Find where the given text appears and provide that cell's center as (x, y) coordinate. 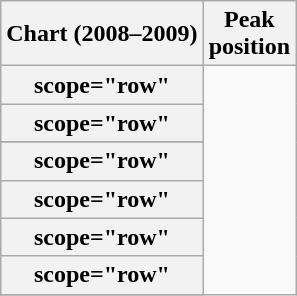
Chart (2008–2009) (102, 34)
Peakposition (249, 34)
